Output the (x, y) coordinate of the center of the cell containing the given text.  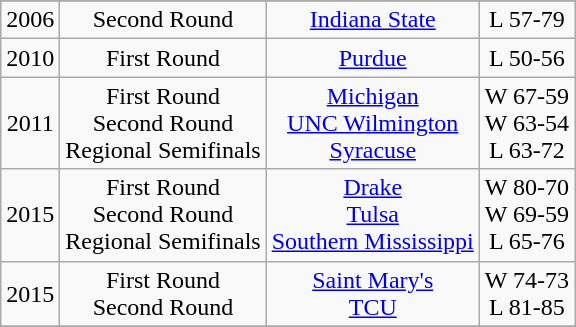
2010 (30, 58)
2006 (30, 20)
Saint Mary'sTCU (372, 294)
L 57-79 (526, 20)
W 80-70W 69-59L 65-76 (526, 215)
L 50-56 (526, 58)
MichiganUNC WilmingtonSyracuse (372, 123)
First RoundSecond Round (163, 294)
2011 (30, 123)
Indiana State (372, 20)
Purdue (372, 58)
Second Round (163, 20)
W 74-73L 81-85 (526, 294)
W 67-59W 63-54L 63-72 (526, 123)
First Round (163, 58)
DrakeTulsaSouthern Mississippi (372, 215)
